Return [x, y] of the center of cell containing provided text 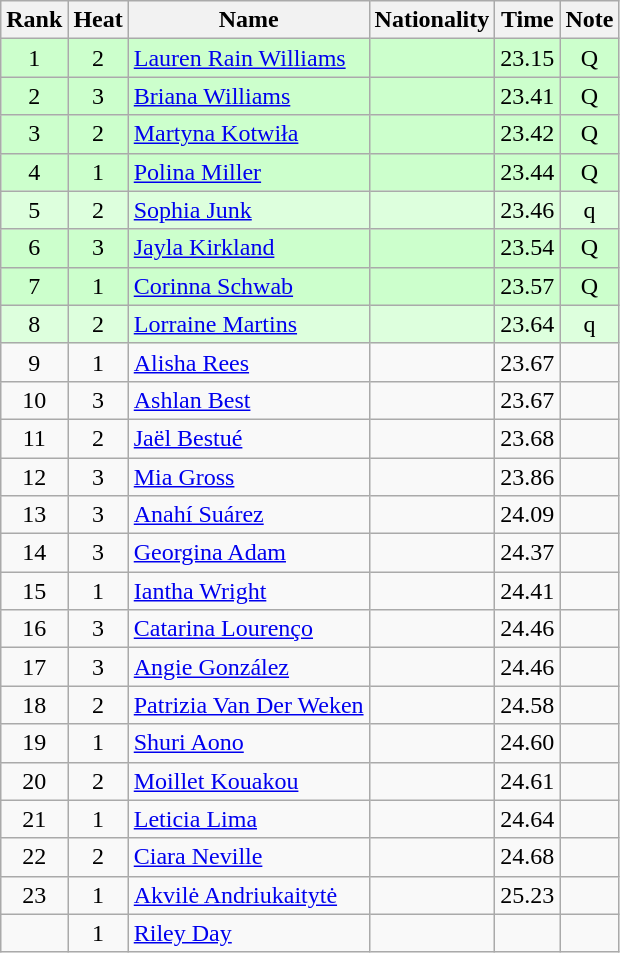
12 [34, 477]
Ashlan Best [248, 400]
14 [34, 553]
Lorraine Martins [248, 324]
10 [34, 400]
Rank [34, 20]
24.68 [528, 857]
13 [34, 515]
Riley Day [248, 933]
Nationality [432, 20]
Alisha Rees [248, 362]
24.09 [528, 515]
23.44 [528, 172]
Jaël Bestué [248, 438]
24.60 [528, 743]
Ciara Neville [248, 857]
24.37 [528, 553]
25.23 [528, 895]
Name [248, 20]
6 [34, 248]
9 [34, 362]
Corinna Schwab [248, 286]
15 [34, 591]
23.64 [528, 324]
Catarina Lourenço [248, 629]
Sophia Junk [248, 210]
Georgina Adam [248, 553]
22 [34, 857]
23 [34, 895]
23.68 [528, 438]
17 [34, 667]
4 [34, 172]
7 [34, 286]
Heat [98, 20]
Angie González [248, 667]
24.64 [528, 819]
18 [34, 705]
23.46 [528, 210]
Note [590, 20]
21 [34, 819]
5 [34, 210]
19 [34, 743]
Leticia Lima [248, 819]
23.54 [528, 248]
23.57 [528, 286]
8 [34, 324]
Shuri Aono [248, 743]
24.41 [528, 591]
Lauren Rain Williams [248, 58]
Martyna Kotwiła [248, 134]
Patrizia Van Der Weken [248, 705]
Jayla Kirkland [248, 248]
23.41 [528, 96]
16 [34, 629]
23.42 [528, 134]
Iantha Wright [248, 591]
11 [34, 438]
Briana Williams [248, 96]
Time [528, 20]
24.58 [528, 705]
Mia Gross [248, 477]
20 [34, 781]
24.61 [528, 781]
23.15 [528, 58]
Moillet Kouakou [248, 781]
Polina Miller [248, 172]
23.86 [528, 477]
Akvilė Andriukaitytė [248, 895]
Anahí Suárez [248, 515]
